Capture the cell that displays the provided text and extract its (X, Y) central coordinate. 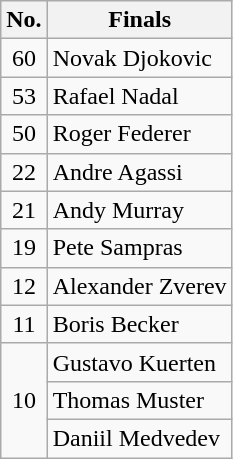
Finals (140, 20)
Rafael Nadal (140, 96)
21 (24, 210)
12 (24, 286)
60 (24, 58)
19 (24, 248)
22 (24, 172)
Gustavo Kuerten (140, 362)
Andre Agassi (140, 172)
Alexander Zverev (140, 286)
Daniil Medvedev (140, 438)
Roger Federer (140, 134)
50 (24, 134)
Andy Murray (140, 210)
No. (24, 20)
Boris Becker (140, 324)
Pete Sampras (140, 248)
Thomas Muster (140, 400)
11 (24, 324)
53 (24, 96)
Novak Djokovic (140, 58)
10 (24, 400)
